From the cell containing the given text, extract its center point as [x, y] coordinate. 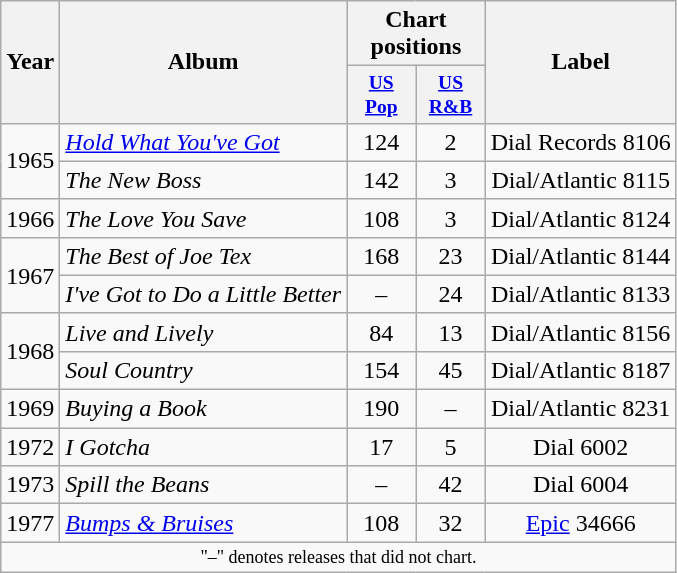
5 [450, 447]
Dial 6002 [580, 447]
1967 [30, 275]
US R&B [450, 94]
The Love You Save [204, 218]
1972 [30, 447]
Dial/Atlantic 8133 [580, 294]
142 [382, 180]
Spill the Beans [204, 485]
US Pop [382, 94]
42 [450, 485]
124 [382, 142]
Label [580, 62]
23 [450, 256]
Dial 6004 [580, 485]
Dial/Atlantic 8187 [580, 370]
32 [450, 523]
2 [450, 142]
1973 [30, 485]
Live and Lively [204, 332]
Buying a Book [204, 409]
190 [382, 409]
Epic 34666 [580, 523]
Dial/Atlantic 8156 [580, 332]
Album [204, 62]
1968 [30, 351]
154 [382, 370]
Dial/Atlantic 8231 [580, 409]
Bumps & Bruises [204, 523]
Dial/Atlantic 8115 [580, 180]
The Best of Joe Tex [204, 256]
13 [450, 332]
168 [382, 256]
"–" denotes releases that did not chart. [338, 558]
24 [450, 294]
I've Got to Do a Little Better [204, 294]
Soul Country [204, 370]
1969 [30, 409]
17 [382, 447]
1977 [30, 523]
Dial Records 8106 [580, 142]
84 [382, 332]
The New Boss [204, 180]
Year [30, 62]
1966 [30, 218]
Chart positions [416, 34]
Hold What You've Got [204, 142]
45 [450, 370]
1965 [30, 161]
I Gotcha [204, 447]
Dial/Atlantic 8144 [580, 256]
Dial/Atlantic 8124 [580, 218]
